Find where the given text appears and provide that cell's center as [X, Y] coordinate. 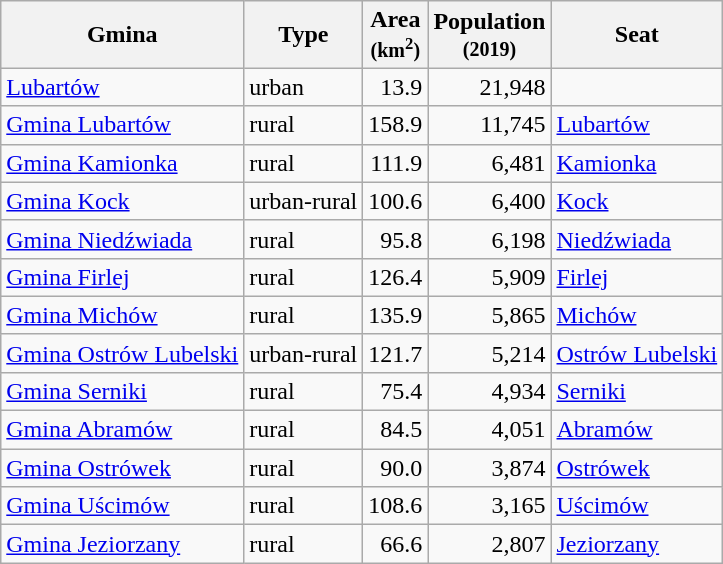
158.9 [396, 125]
Type [304, 34]
4,934 [490, 391]
3,874 [490, 468]
Area(km2) [396, 34]
6,400 [490, 201]
Gmina Niedźwiada [122, 239]
121.7 [396, 353]
6,481 [490, 163]
111.9 [396, 163]
126.4 [396, 277]
Ostrów Lubelski [637, 353]
6,198 [490, 239]
75.4 [396, 391]
urban [304, 87]
Kock [637, 201]
3,165 [490, 506]
Michów [637, 315]
Gmina Abramów [122, 430]
Gmina Kamionka [122, 163]
Kamionka [637, 163]
84.5 [396, 430]
Gmina Kock [122, 201]
21,948 [490, 87]
13.9 [396, 87]
Abramów [637, 430]
Gmina Lubartów [122, 125]
Gmina Ostrów Lubelski [122, 353]
Jeziorzany [637, 544]
Ostrówek [637, 468]
Population(2019) [490, 34]
11,745 [490, 125]
Niedźwiada [637, 239]
5,865 [490, 315]
Serniki [637, 391]
5,214 [490, 353]
5,909 [490, 277]
Gmina Ostrówek [122, 468]
95.8 [396, 239]
2,807 [490, 544]
66.6 [396, 544]
108.6 [396, 506]
Gmina Serniki [122, 391]
Gmina [122, 34]
Gmina Uścimów [122, 506]
Firlej [637, 277]
4,051 [490, 430]
Seat [637, 34]
Gmina Firlej [122, 277]
Gmina Michów [122, 315]
Uścimów [637, 506]
135.9 [396, 315]
100.6 [396, 201]
90.0 [396, 468]
Gmina Jeziorzany [122, 544]
